For the text-containing cell, return its midpoint in [X, Y] coordinate format. 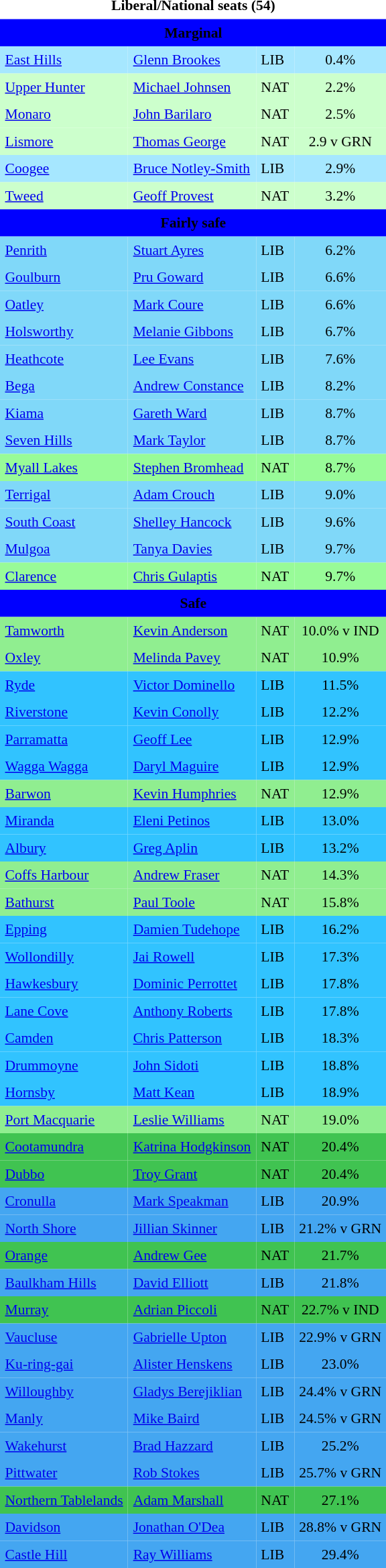
Chris Patterson [192, 1038]
Tamworth [64, 630]
Gladys Berejiklian [192, 1391]
Upper Hunter [64, 87]
Wagga Wagga [64, 766]
Lismore [64, 141]
Lee Evans [192, 358]
Eleni Petinos [192, 821]
John Sidoti [192, 1065]
Andrew Fraser [192, 875]
Holsworthy [64, 331]
South Coast [64, 521]
Terrigal [64, 494]
Mark Coure [192, 304]
Geoff Lee [192, 739]
Wakehurst [64, 1445]
Melinda Pavey [192, 658]
Paul Toole [192, 902]
Kevin Anderson [192, 630]
Seven Hills [64, 440]
Davidson [64, 1527]
Jonathan O'Dea [192, 1527]
Albury [64, 847]
Dominic Perrottet [192, 984]
Monaro [64, 114]
Shelley Hancock [192, 521]
Stuart Ayres [192, 250]
Ray Williams [192, 1554]
Cronulla [64, 1201]
Mulgoa [64, 549]
Coffs Harbour [64, 875]
Heathcote [64, 358]
Ku-ring-gai [64, 1364]
Adrian Piccoli [192, 1310]
Myall Lakes [64, 467]
Castle Hill [64, 1554]
Bruce Notley-Smith [192, 168]
Mark Speakman [192, 1201]
Leslie Williams [192, 1119]
Daryl Maguire [192, 766]
Gareth Ward [192, 413]
Thomas George [192, 141]
Camden [64, 1038]
Anthony Roberts [192, 1010]
Epping [64, 929]
Katrina Hodgkinson [192, 1147]
Orange [64, 1255]
Damien Tudehope [192, 929]
Alister Henskens [192, 1364]
Willoughby [64, 1391]
Mark Taylor [192, 440]
John Barilaro [192, 114]
Andrew Gee [192, 1255]
Coogee [64, 168]
Tanya Davies [192, 549]
Brad Hazzard [192, 1445]
David Elliott [192, 1282]
Melanie Gibbons [192, 331]
Barwon [64, 793]
Northern Tablelands [64, 1500]
Ryde [64, 684]
Kevin Humphries [192, 793]
Manly [64, 1418]
Baulkham Hills [64, 1282]
Gabrielle Upton [192, 1337]
Geoff Provest [192, 195]
Adam Marshall [192, 1500]
Murray [64, 1310]
Kiama [64, 413]
Chris Gulaptis [192, 576]
Pittwater [64, 1473]
Parramatta [64, 739]
Matt Kean [192, 1092]
Andrew Constance [192, 386]
Rob Stokes [192, 1473]
Vaucluse [64, 1337]
Mike Baird [192, 1418]
Bega [64, 386]
Michael Johnsen [192, 87]
Port Macquarie [64, 1119]
Oxley [64, 658]
Pru Goward [192, 277]
Clarence [64, 576]
Hawkesbury [64, 984]
Victor Dominello [192, 684]
Penrith [64, 250]
Oatley [64, 304]
East Hills [64, 60]
Greg Aplin [192, 847]
Troy Grant [192, 1173]
Goulburn [64, 277]
Bathurst [64, 902]
Drummoyne [64, 1065]
North Shore [64, 1228]
Jillian Skinner [192, 1228]
Tweed [64, 195]
Miranda [64, 821]
Stephen Bromhead [192, 467]
Glenn Brookes [192, 60]
Jai Rowell [192, 956]
Riverstone [64, 712]
Dubbo [64, 1173]
Wollondilly [64, 956]
Lane Cove [64, 1010]
Cootamundra [64, 1147]
Kevin Conolly [192, 712]
Adam Crouch [192, 494]
Hornsby [64, 1092]
